Return the (X, Y) coordinate for the center point of the cell that contains the specified text.  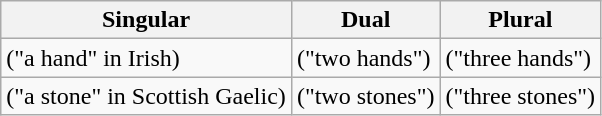
("two hands") (366, 58)
("three stones") (520, 96)
("three hands") (520, 58)
("a stone" in Scottish Gaelic) (146, 96)
Singular (146, 20)
("two stones") (366, 96)
Plural (520, 20)
Dual (366, 20)
("a hand" in Irish) (146, 58)
